Pinpoint the cell where the given text exists, returning its [X, Y] midpoint coordinate. 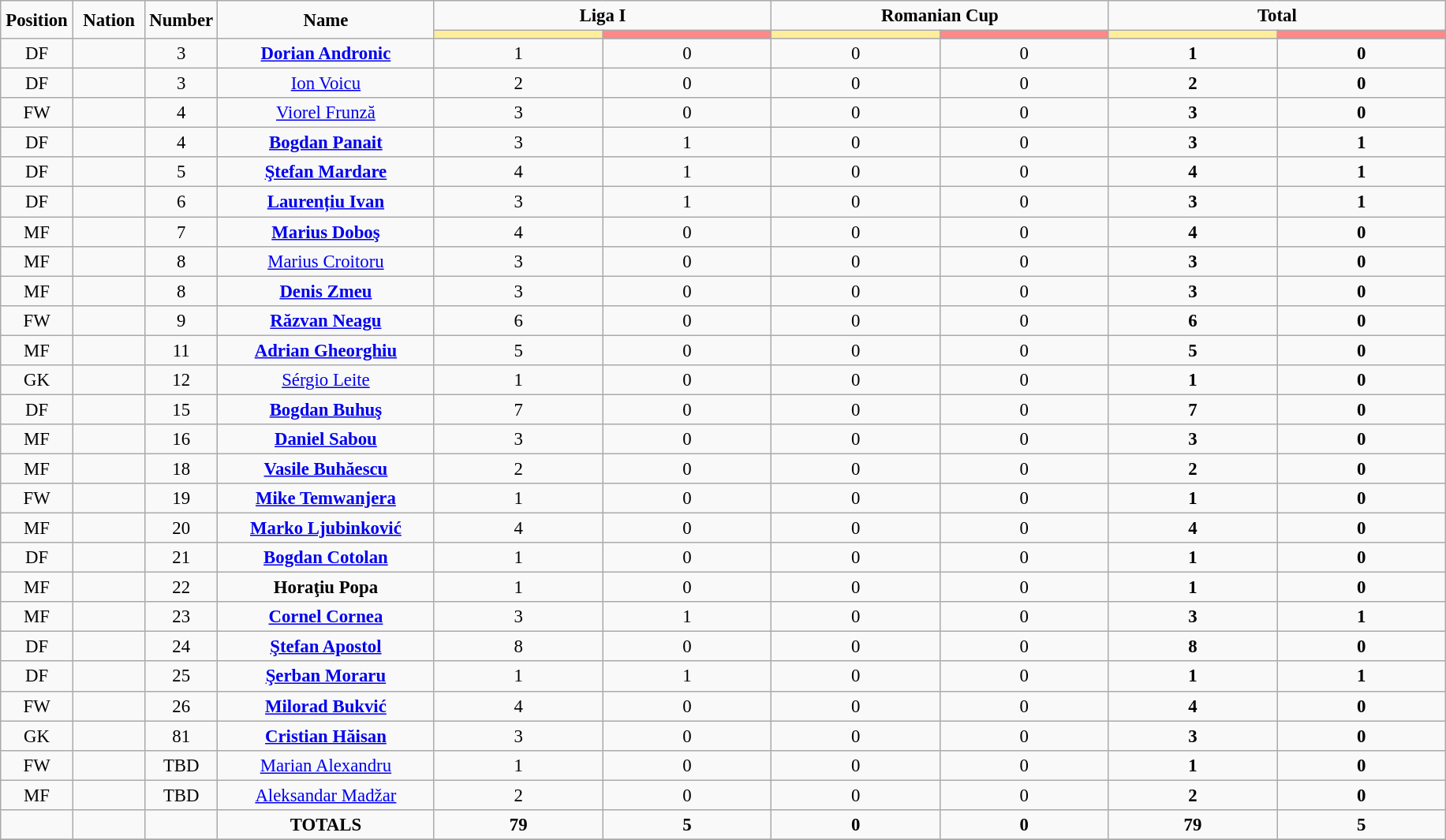
Aleksandar Madžar [327, 795]
Vasile Buhăescu [327, 469]
Name [327, 20]
Liga I [603, 16]
22 [181, 588]
21 [181, 558]
Bogdan Cotolan [327, 558]
24 [181, 647]
Daniel Sabou [327, 439]
Marius Doboş [327, 232]
81 [181, 736]
TOTALS [327, 825]
18 [181, 469]
Adrian Gheorghiu [327, 350]
Sérgio Leite [327, 380]
Romanian Cup [940, 16]
Denis Zmeu [327, 291]
Viorel Frunză [327, 113]
Răzvan Neagu [327, 320]
Milorad Bukvić [327, 706]
Şerban Moraru [327, 677]
20 [181, 528]
11 [181, 350]
16 [181, 439]
Dorian Andronic [327, 54]
Ştefan Mardare [327, 173]
Mike Temwanjera [327, 498]
Ştefan Apostol [327, 647]
9 [181, 320]
Horaţiu Popa [327, 588]
25 [181, 677]
12 [181, 380]
Cristian Hăisan [327, 736]
Ion Voicu [327, 84]
Marko Ljubinković [327, 528]
19 [181, 498]
Nation [109, 20]
Marius Croitoru [327, 261]
15 [181, 409]
Bogdan Panait [327, 143]
Marian Alexandru [327, 765]
26 [181, 706]
23 [181, 617]
Position [37, 20]
Bogdan Buhuş [327, 409]
Cornel Cornea [327, 617]
Number [181, 20]
Total [1277, 16]
Laurențiu Ivan [327, 202]
